Pinpoint the cell where the given text exists, returning its (X, Y) midpoint coordinate. 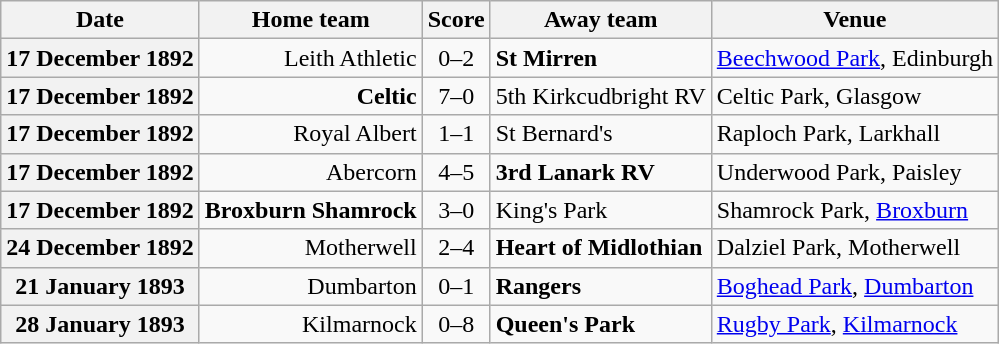
Raploch Park, Larkhall (854, 134)
0–2 (456, 58)
Beechwood Park, Edinburgh (854, 58)
Dalziel Park, Motherwell (854, 248)
Dumbarton (310, 286)
Away team (600, 20)
Celtic (310, 96)
0–8 (456, 324)
St Bernard's (600, 134)
21 January 1893 (100, 286)
Home team (310, 20)
Score (456, 20)
Rangers (600, 286)
1–1 (456, 134)
7–0 (456, 96)
Underwood Park, Paisley (854, 172)
Queen's Park (600, 324)
0–1 (456, 286)
3–0 (456, 210)
Broxburn Shamrock (310, 210)
Abercorn (310, 172)
24 December 1892 (100, 248)
Boghead Park, Dumbarton (854, 286)
Shamrock Park, Broxburn (854, 210)
Leith Athletic (310, 58)
28 January 1893 (100, 324)
4–5 (456, 172)
Royal Albert (310, 134)
Rugby Park, Kilmarnock (854, 324)
3rd Lanark RV (600, 172)
Date (100, 20)
Celtic Park, Glasgow (854, 96)
Heart of Midlothian (600, 248)
King's Park (600, 210)
Motherwell (310, 248)
2–4 (456, 248)
5th Kirkcudbright RV (600, 96)
St Mirren (600, 58)
Venue (854, 20)
Kilmarnock (310, 324)
